Determine the (x, y) coordinate at the center of the cell enclosing the given text.  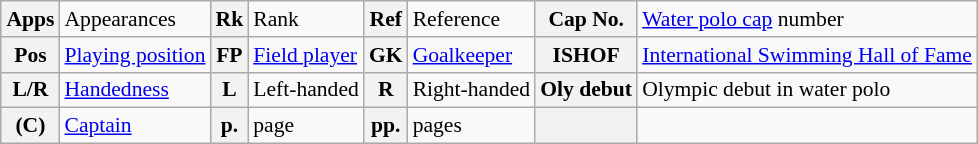
Playing position (134, 55)
Field player (306, 55)
Handedness (134, 90)
Goalkeeper (472, 55)
Right-handed (472, 90)
GK (386, 55)
FP (230, 55)
Pos (30, 55)
Reference (472, 19)
R (386, 90)
L/R (30, 90)
Water polo cap number (807, 19)
Captain (134, 126)
Apps (30, 19)
page (306, 126)
pp. (386, 126)
Olympic debut in water polo (807, 90)
Oly debut (586, 90)
Rank (306, 19)
International Swimming Hall of Fame (807, 55)
Rk (230, 19)
p. (230, 126)
(C) (30, 126)
Ref (386, 19)
L (230, 90)
Cap No. (586, 19)
Left-handed (306, 90)
pages (472, 126)
ISHOF (586, 55)
Appearances (134, 19)
